Output the (X, Y) coordinate of the center of the cell containing the given text.  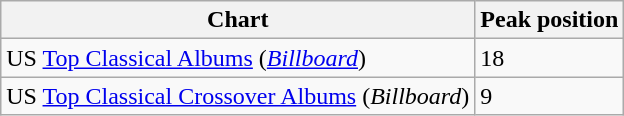
US Top Classical Crossover Albums (Billboard) (238, 96)
9 (550, 96)
18 (550, 58)
Chart (238, 20)
Peak position (550, 20)
US Top Classical Albums (Billboard) (238, 58)
